Return [x, y] of the center of cell containing provided text 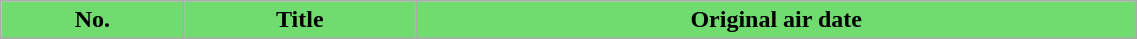
Title [300, 20]
No. [92, 20]
Original air date [776, 20]
